Scan for the cell matching the given text and deliver its (X, Y) coordinate at center. 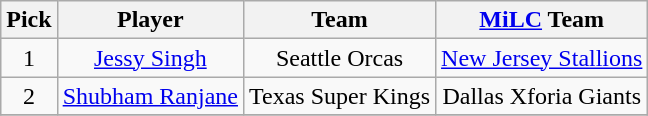
Seattle Orcas (340, 58)
New Jersey Stallions (542, 58)
Dallas Xforia Giants (542, 96)
Team (340, 20)
Shubham Ranjane (150, 96)
2 (29, 96)
MiLC Team (542, 20)
Texas Super Kings (340, 96)
Player (150, 20)
Jessy Singh (150, 58)
Pick (29, 20)
1 (29, 58)
